Return the [x, y] coordinate for the center point of the cell that contains the specified text.  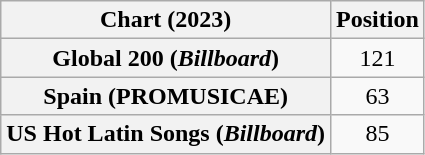
Global 200 (Billboard) [166, 58]
Position [378, 20]
85 [378, 134]
63 [378, 96]
Spain (PROMUSICAE) [166, 96]
US Hot Latin Songs (Billboard) [166, 134]
Chart (2023) [166, 20]
121 [378, 58]
